Extract the (X, Y) coordinate from the center of the cell holding the provided text.  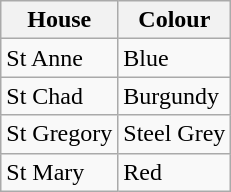
St Mary (60, 172)
St Gregory (60, 134)
Burgundy (174, 96)
House (60, 20)
Red (174, 172)
Steel Grey (174, 134)
St Anne (60, 58)
Blue (174, 58)
St Chad (60, 96)
Colour (174, 20)
